Identify which cell holds the provided text, then report its [X, Y] central coordinate. 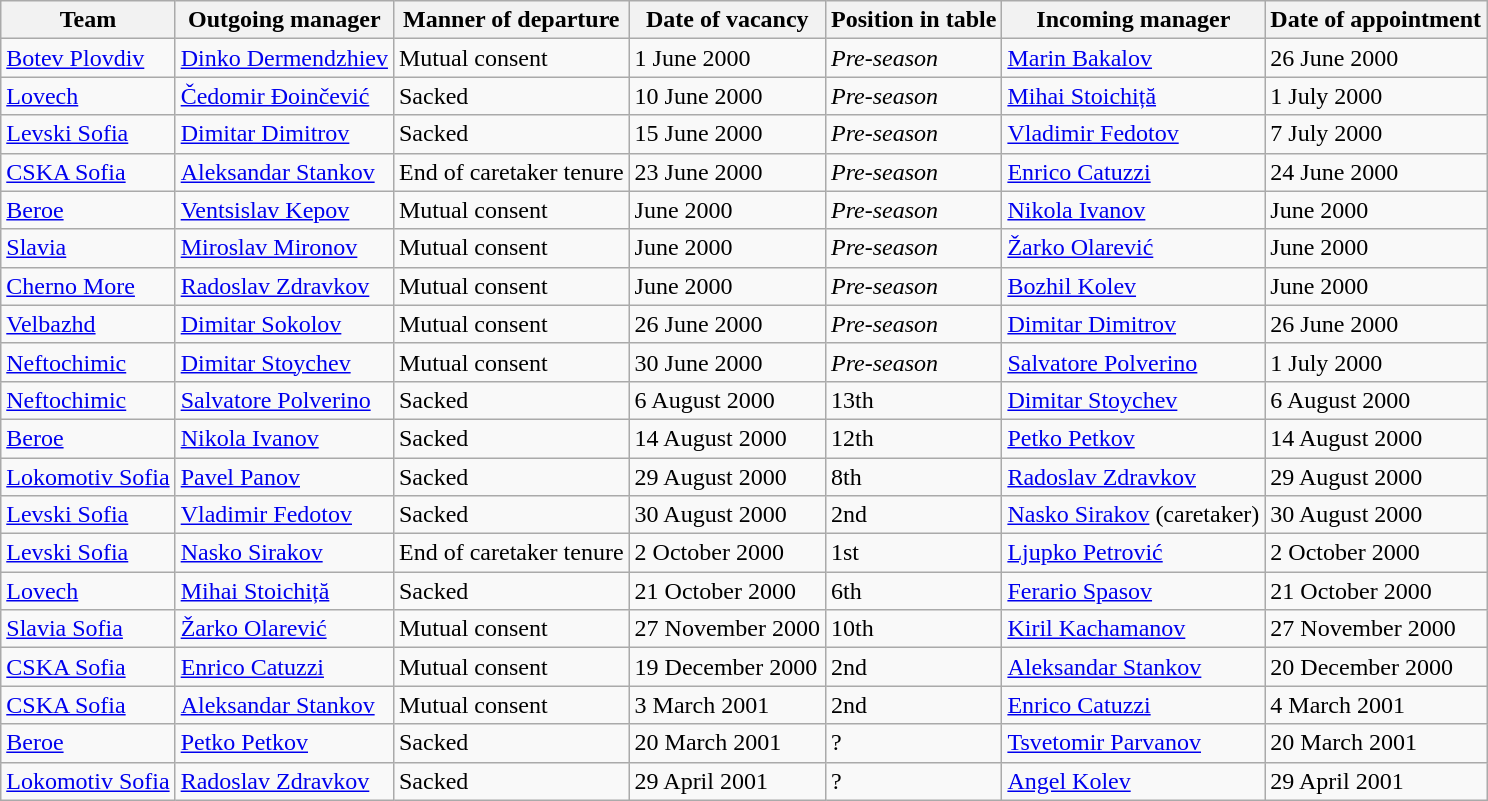
Ventsislav Kepov [284, 210]
Miroslav Mironov [284, 248]
Čedomir Đoinčević [284, 96]
Nasko Sirakov [284, 553]
1 June 2000 [727, 58]
Date of vacancy [727, 20]
Manner of departure [511, 20]
Velbazhd [88, 324]
13th [913, 400]
19 December 2000 [727, 667]
20 December 2000 [1376, 667]
12th [913, 438]
Incoming manager [1134, 20]
6th [913, 591]
Cherno More [88, 286]
Date of appointment [1376, 20]
Tsvetomir Parvanov [1134, 743]
Kiril Kachamanov [1134, 629]
24 June 2000 [1376, 172]
Marin Bakalov [1134, 58]
8th [913, 477]
3 March 2001 [727, 705]
30 June 2000 [727, 362]
7 July 2000 [1376, 134]
Team [88, 20]
Botev Plovdiv [88, 58]
Angel Kolev [1134, 781]
Bozhil Kolev [1134, 286]
Dinko Dermendzhiev [284, 58]
10th [913, 629]
Ferario Spasov [1134, 591]
Pavel Panov [284, 477]
15 June 2000 [727, 134]
Nasko Sirakov (caretaker) [1134, 515]
10 June 2000 [727, 96]
Slavia [88, 248]
Outgoing manager [284, 20]
4 March 2001 [1376, 705]
Slavia Sofia [88, 629]
23 June 2000 [727, 172]
1st [913, 553]
Dimitar Sokolov [284, 324]
Ljupko Petrović [1134, 553]
Position in table [913, 20]
